Output the (x, y) coordinate of the center of the cell containing the given text.  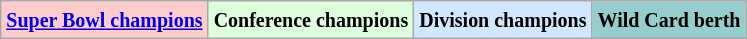
Wild Card berth (669, 20)
Super Bowl champions (104, 20)
Division champions (503, 20)
Conference champions (311, 20)
